Determine the (X, Y) coordinate at the center of the cell enclosing the given text.  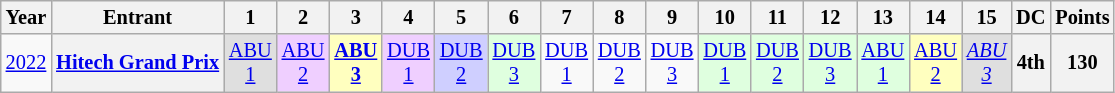
6 (514, 17)
12 (830, 17)
5 (462, 17)
14 (936, 17)
Year (26, 17)
2 (304, 17)
130 (1082, 63)
9 (672, 17)
DC (1030, 17)
3 (356, 17)
8 (620, 17)
1 (250, 17)
15 (986, 17)
13 (882, 17)
Points (1082, 17)
10 (724, 17)
4th (1030, 63)
4 (408, 17)
2022 (26, 63)
11 (778, 17)
7 (566, 17)
Hitech Grand Prix (138, 63)
Entrant (138, 17)
